Scan for the cell matching the given text and deliver its [x, y] coordinate at center. 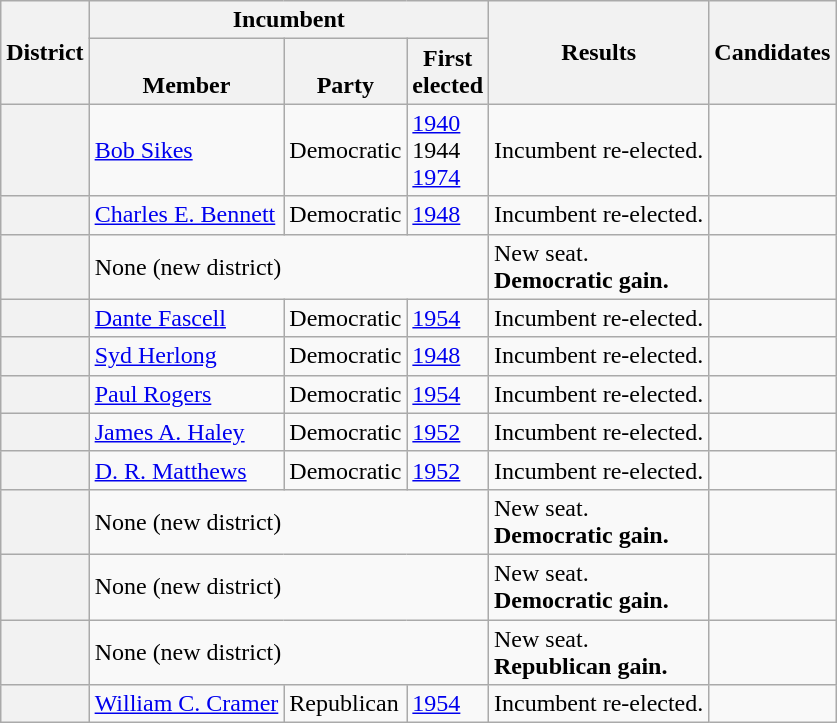
19401944 1974 [448, 150]
Paul Rogers [186, 394]
Candidates [772, 52]
Firstelected [448, 72]
William C. Cramer [186, 704]
Syd Herlong [186, 356]
District [45, 52]
Incumbent [288, 20]
James A. Haley [186, 432]
Party [346, 72]
Republican [346, 704]
D. R. Matthews [186, 470]
Charles E. Bennett [186, 215]
Results [599, 52]
New seat.Republican gain. [599, 652]
Member [186, 72]
Bob Sikes [186, 150]
Dante Fascell [186, 318]
